Extract the (x, y) coordinate from the center of the cell holding the provided text.  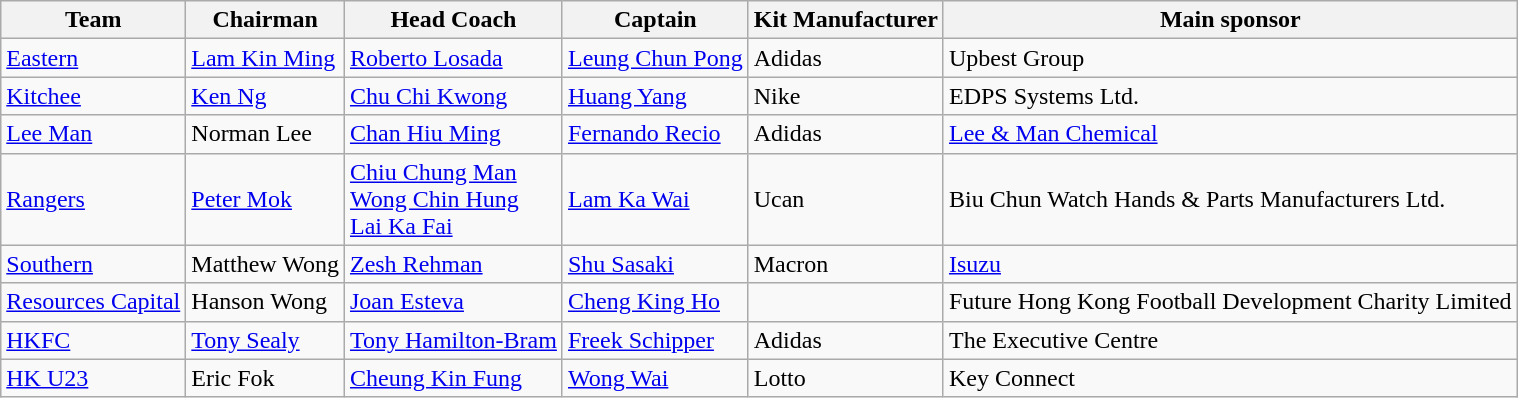
HK U23 (94, 378)
Nike (846, 96)
Tony Sealy (266, 340)
Roberto Losada (453, 58)
Ken Ng (266, 96)
Peter Mok (266, 199)
Biu Chun Watch Hands & Parts Manufacturers Ltd. (1230, 199)
Key Connect (1230, 378)
Lee Man (94, 134)
Team (94, 20)
Chan Hiu Ming (453, 134)
Kitchee (94, 96)
EDPS Systems Ltd. (1230, 96)
Captain (655, 20)
Lam Kin Ming (266, 58)
Shu Sasaki (655, 264)
HKFC (94, 340)
Hanson Wong (266, 302)
Main sponsor (1230, 20)
Eastern (94, 58)
Freek Schipper (655, 340)
Chiu Chung Man Wong Chin Hung Lai Ka Fai (453, 199)
Eric Fok (266, 378)
Upbest Group (1230, 58)
Chairman (266, 20)
Lam Ka Wai (655, 199)
Joan Esteva (453, 302)
Huang Yang (655, 96)
Tony Hamilton-Bram (453, 340)
The Executive Centre (1230, 340)
Norman Lee (266, 134)
Future Hong Kong Football Development Charity Limited (1230, 302)
Resources Capital (94, 302)
Cheung Kin Fung (453, 378)
Leung Chun Pong (655, 58)
Lee & Man Chemical (1230, 134)
Head Coach (453, 20)
Ucan (846, 199)
Macron (846, 264)
Chu Chi Kwong (453, 96)
Isuzu (1230, 264)
Fernando Recio (655, 134)
Kit Manufacturer (846, 20)
Zesh Rehman (453, 264)
Lotto (846, 378)
Cheng King Ho (655, 302)
Matthew Wong (266, 264)
Wong Wai (655, 378)
Southern (94, 264)
Rangers (94, 199)
